Scan for the cell matching the given text and deliver its (x, y) coordinate at center. 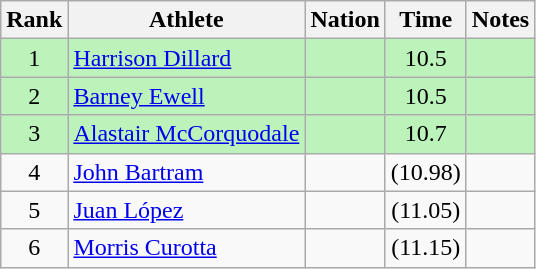
Alastair McCorquodale (186, 134)
John Bartram (186, 172)
Athlete (186, 20)
(10.98) (426, 172)
10.7 (426, 134)
Harrison Dillard (186, 58)
Rank (34, 20)
(11.05) (426, 210)
Morris Curotta (186, 248)
Nation (345, 20)
1 (34, 58)
Barney Ewell (186, 96)
Time (426, 20)
5 (34, 210)
(11.15) (426, 248)
3 (34, 134)
6 (34, 248)
4 (34, 172)
2 (34, 96)
Juan López (186, 210)
Notes (500, 20)
